Detect which cell encompasses the target text, then output its [X, Y] center coordinate. 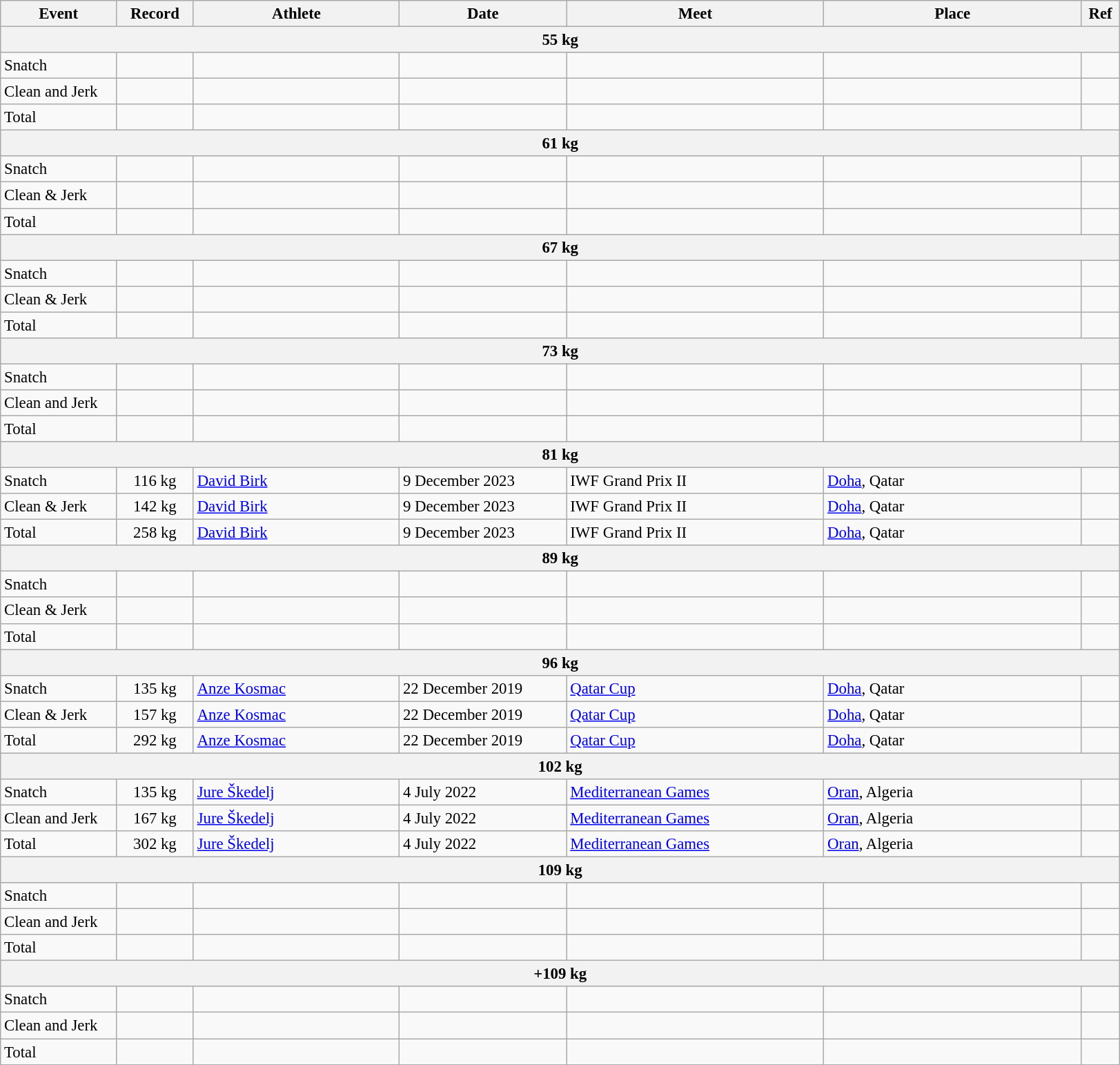
Place [952, 14]
+109 kg [560, 974]
Ref [1101, 14]
89 kg [560, 558]
167 kg [155, 818]
116 kg [155, 481]
Athlete [296, 14]
102 kg [560, 766]
73 kg [560, 351]
Date [483, 14]
Meet [696, 14]
109 kg [560, 870]
142 kg [155, 507]
Record [155, 14]
55 kg [560, 40]
81 kg [560, 455]
96 kg [560, 663]
Event [59, 14]
67 kg [560, 247]
61 kg [560, 144]
258 kg [155, 533]
157 kg [155, 714]
302 kg [155, 844]
292 kg [155, 741]
